Return the [X, Y] coordinate for the center point of the cell that contains the specified text.  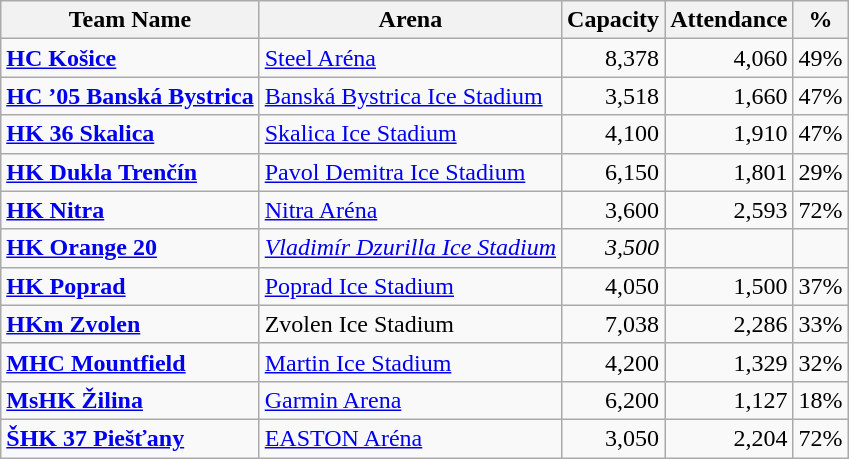
7,038 [614, 324]
4,060 [729, 58]
Team Name [130, 20]
HK Dukla Trenčín [130, 172]
18% [820, 400]
% [820, 20]
MsHK Žilina [130, 400]
49% [820, 58]
ŠHK 37 Piešťany [130, 438]
2,204 [729, 438]
EASTON Aréna [410, 438]
Zvolen Ice Stadium [410, 324]
8,378 [614, 58]
Pavol Demitra Ice Stadium [410, 172]
Arena [410, 20]
3,600 [614, 210]
33% [820, 324]
HC ’05 Banská Bystrica [130, 96]
32% [820, 362]
Garmin Arena [410, 400]
HK Nitra [130, 210]
Martin Ice Stadium [410, 362]
Banská Bystrica Ice Stadium [410, 96]
1,660 [729, 96]
3,518 [614, 96]
4,100 [614, 134]
2,286 [729, 324]
HC Košice [130, 58]
Steel Aréna [410, 58]
1,500 [729, 286]
HK Orange 20 [130, 248]
1,910 [729, 134]
37% [820, 286]
6,200 [614, 400]
HKm Zvolen [130, 324]
3,500 [614, 248]
1,801 [729, 172]
1,329 [729, 362]
29% [820, 172]
Nitra Aréna [410, 210]
Poprad Ice Stadium [410, 286]
2,593 [729, 210]
6,150 [614, 172]
Skalica Ice Stadium [410, 134]
4,200 [614, 362]
1,127 [729, 400]
Attendance [729, 20]
HK 36 Skalica [130, 134]
Vladimír Dzurilla Ice Stadium [410, 248]
Capacity [614, 20]
HK Poprad [130, 286]
4,050 [614, 286]
3,050 [614, 438]
MHC Mountfield [130, 362]
